From the cell containing the given text, extract its center point as [x, y] coordinate. 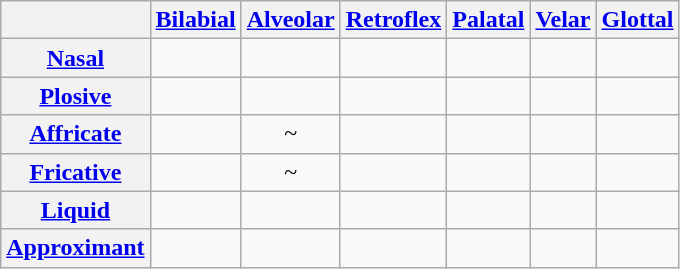
Alveolar [290, 20]
Fricative [76, 172]
Liquid [76, 210]
Nasal [76, 58]
Retroflex [394, 20]
Velar [563, 20]
Glottal [638, 20]
Plosive [76, 96]
Affricate [76, 134]
Palatal [488, 20]
Approximant [76, 248]
Bilabial [196, 20]
